Detect which cell encompasses the target text, then output its [x, y] center coordinate. 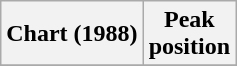
Peakposition [189, 34]
Chart (1988) [72, 34]
